Return [x, y] of the center of cell containing provided text 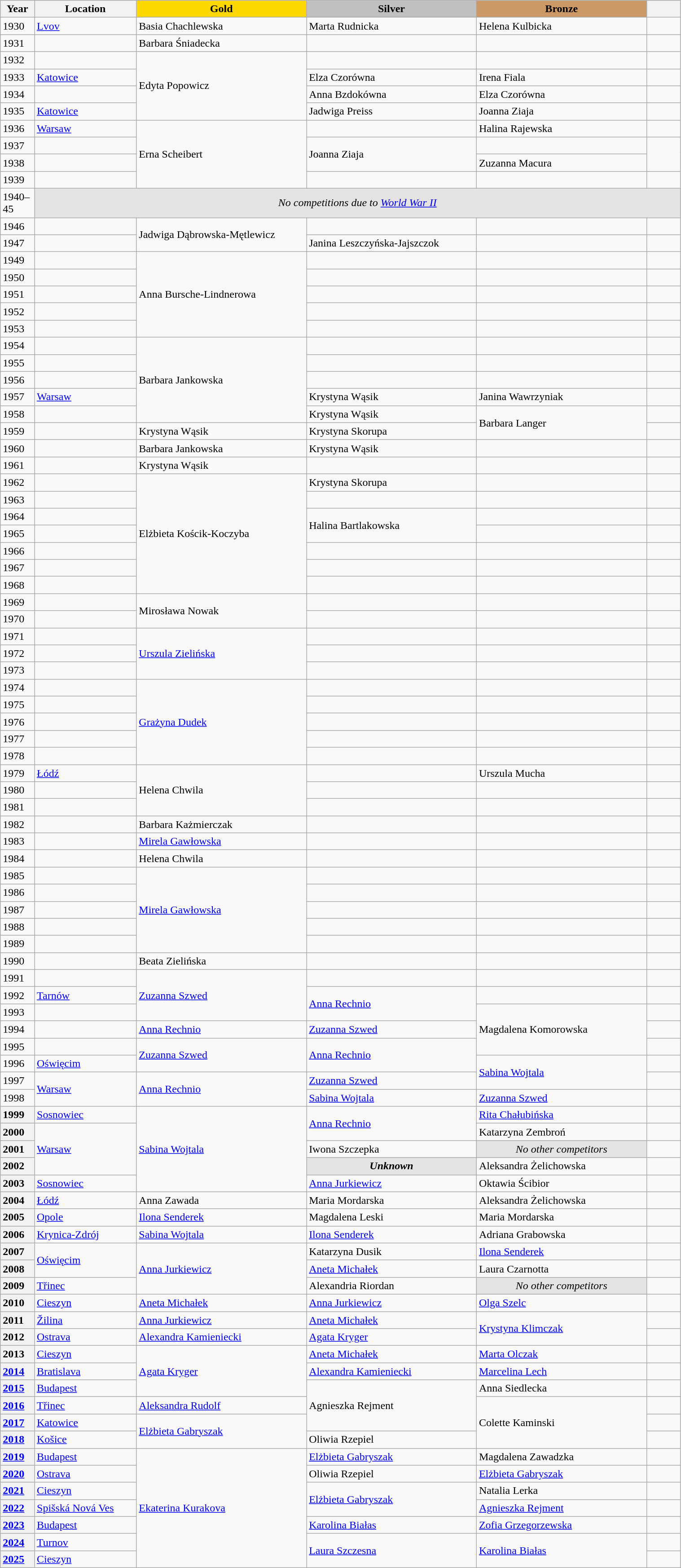
1949 [18, 260]
1952 [18, 312]
2006 [18, 1234]
1964 [18, 517]
No competitions due to World War II [357, 203]
1934 [18, 94]
Janina Leszczyńska-Jajszczok [391, 243]
Zofia Grzegorzewska [561, 1525]
2020 [18, 1474]
Bronze [561, 9]
Magdalena Komorowska [561, 1029]
1983 [18, 841]
2001 [18, 1149]
1958 [18, 414]
Gold [222, 9]
Anna Zawada [222, 1200]
Natalia Lerka [561, 1491]
1953 [18, 329]
1961 [18, 465]
Krynica-Zdrój [85, 1234]
1933 [18, 77]
1967 [18, 568]
Year [18, 9]
Urszula Zielińska [222, 653]
2005 [18, 1217]
1993 [18, 1012]
Colette Kaminski [561, 1423]
1986 [18, 893]
Magdalena Leski [391, 1217]
Unknown [391, 1166]
Elżbieta Kościk-Koczyba [222, 533]
1969 [18, 602]
Katarzyna Zembroń [561, 1132]
Halina Rajewska [561, 128]
2011 [18, 1320]
Laura Szczesna [391, 1550]
1987 [18, 910]
1946 [18, 226]
1940–45 [18, 203]
2017 [18, 1423]
2004 [18, 1200]
Janina Wawrzyniak [561, 397]
2021 [18, 1491]
1960 [18, 448]
1978 [18, 756]
Beata Zielińska [222, 961]
1966 [18, 551]
Edyta Popowicz [222, 86]
1980 [18, 790]
1936 [18, 128]
1974 [18, 687]
2015 [18, 1388]
2010 [18, 1303]
1996 [18, 1064]
Anna Bursche-Lindnerowa [222, 295]
2013 [18, 1354]
Zuzanna Macura [561, 163]
1939 [18, 180]
Iwona Szczepka [391, 1149]
1973 [18, 670]
Katarzyna Dusik [391, 1251]
Erna Scheibert [222, 154]
1995 [18, 1047]
1931 [18, 43]
1972 [18, 653]
2016 [18, 1405]
1989 [18, 944]
1999 [18, 1115]
Helena Kulbicka [561, 26]
Spišská Nová Ves [85, 1508]
1982 [18, 824]
Marta Olczak [561, 1354]
Barbara Każmierczak [222, 824]
Barbara Śniadecka [222, 43]
Košice [85, 1440]
Laura Czarnotta [561, 1268]
1981 [18, 807]
2024 [18, 1542]
Alexandria Riordan [391, 1286]
Magdalena Zawadzka [561, 1457]
2025 [18, 1559]
Mirosława Nowak [222, 611]
1971 [18, 636]
Rita Chałubińska [561, 1115]
1988 [18, 927]
1930 [18, 26]
Olga Szelc [561, 1303]
1992 [18, 995]
Oktawia Ścibior [561, 1183]
2018 [18, 1440]
1990 [18, 961]
Marta Rudnicka [391, 26]
1955 [18, 363]
Basia Chachlewska [222, 26]
2007 [18, 1251]
2000 [18, 1132]
Opole [85, 1217]
2003 [18, 1183]
Žilina [85, 1320]
2019 [18, 1457]
1970 [18, 619]
2009 [18, 1286]
1977 [18, 739]
1991 [18, 978]
1956 [18, 380]
Halina Bartlakowska [391, 525]
Jadwiga Preiss [391, 111]
Aleksandra Rudolf [222, 1405]
1975 [18, 705]
1937 [18, 145]
Location [85, 9]
2022 [18, 1508]
1954 [18, 346]
2014 [18, 1371]
Urszula Mucha [561, 773]
1959 [18, 431]
1957 [18, 397]
1950 [18, 277]
Marcelina Lech [561, 1371]
1963 [18, 500]
1976 [18, 722]
Ekaterina Kurakova [222, 1508]
2023 [18, 1525]
1935 [18, 111]
1994 [18, 1029]
Irena Fiala [561, 77]
1938 [18, 163]
2008 [18, 1268]
1951 [18, 295]
1965 [18, 534]
1985 [18, 876]
Bratislava [85, 1371]
1984 [18, 859]
Tarnów [85, 995]
Anna Siedlecka [561, 1388]
Anna Bzdokówna [391, 94]
Jadwiga Dąbrowska-Mętlewicz [222, 234]
1962 [18, 482]
Turnov [85, 1542]
2002 [18, 1166]
1968 [18, 585]
Krystyna Klimczak [561, 1328]
1997 [18, 1081]
1932 [18, 60]
2012 [18, 1337]
1947 [18, 243]
Adriana Grabowska [561, 1234]
Lvov [85, 26]
Silver [391, 9]
1998 [18, 1098]
Barbara Langer [561, 423]
Grażyna Dudek [222, 722]
1979 [18, 773]
